Output the (X, Y) coordinate of the center of the cell containing the given text.  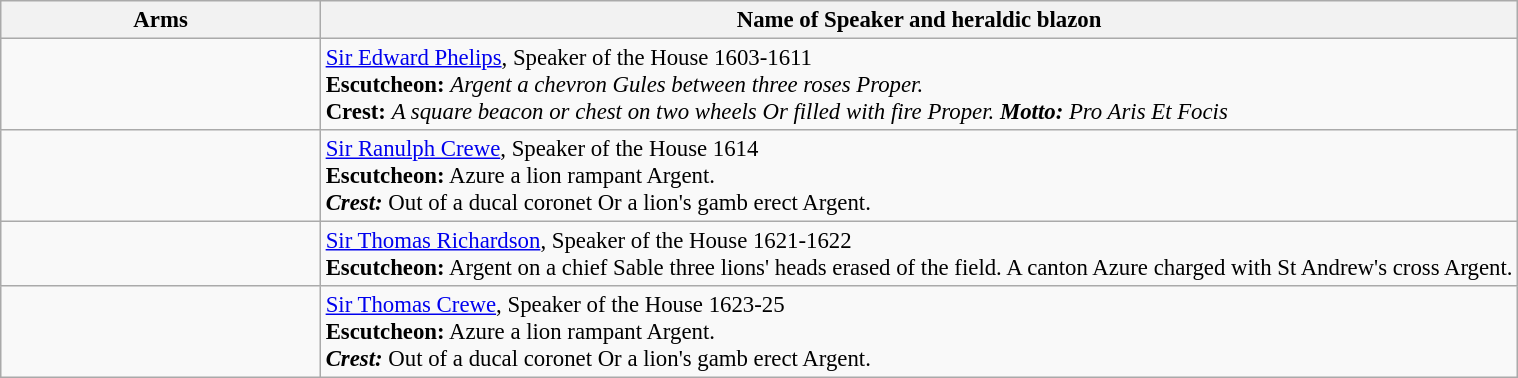
Arms (161, 20)
Sir Thomas Crewe, Speaker of the House 1623-25Escutcheon: Azure a lion rampant Argent. Crest: Out of a ducal coronet Or a lion's gamb erect Argent. (918, 332)
Sir Ranulph Crewe, Speaker of the House 1614Escutcheon: Azure a lion rampant Argent. Crest: Out of a ducal coronet Or a lion's gamb erect Argent. (918, 176)
Name of Speaker and heraldic blazon (918, 20)
